Detect which cell encompasses the target text, then output its (x, y) center coordinate. 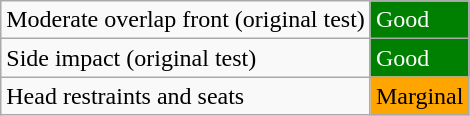
Marginal (420, 96)
Moderate overlap front (original test) (186, 20)
Head restraints and seats (186, 96)
Side impact (original test) (186, 58)
